Return (X, Y) of the center of cell containing provided text 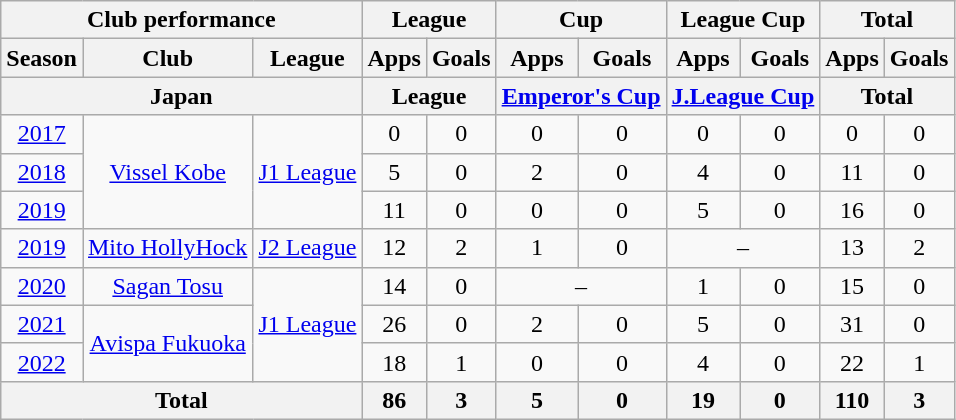
16 (852, 210)
Sagan Tosu (167, 286)
2020 (42, 286)
2018 (42, 172)
12 (394, 248)
14 (394, 286)
Vissel Kobe (167, 172)
J.League Cup (743, 96)
31 (852, 324)
15 (852, 286)
Season (42, 58)
2021 (42, 324)
Club performance (182, 20)
26 (394, 324)
22 (852, 362)
Club (167, 58)
2022 (42, 362)
19 (703, 400)
110 (852, 400)
Mito HollyHock (167, 248)
Avispa Fukuoka (167, 343)
Japan (182, 96)
86 (394, 400)
Emperor's Cup (581, 96)
League Cup (743, 20)
13 (852, 248)
2017 (42, 134)
Cup (581, 20)
J2 League (308, 248)
18 (394, 362)
